Output the (x, y) coordinate of the center of the cell containing the given text.  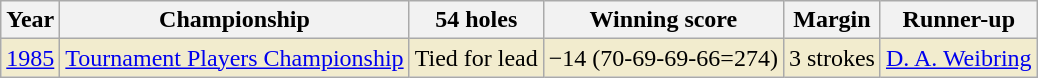
Tournament Players Championship (234, 58)
3 strokes (832, 58)
−14 (70-69-69-66=274) (663, 58)
Year (30, 20)
Tied for lead (476, 58)
54 holes (476, 20)
1985 (30, 58)
D. A. Weibring (958, 58)
Margin (832, 20)
Winning score (663, 20)
Runner-up (958, 20)
Championship (234, 20)
